Return (x, y) of the center of cell containing provided text 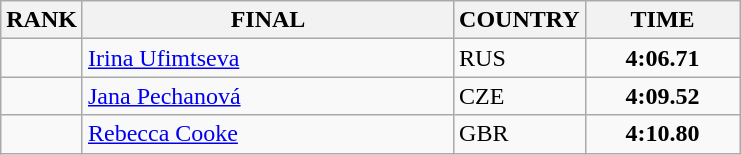
CZE (520, 96)
RANK (42, 20)
TIME (662, 20)
4:10.80 (662, 134)
4:09.52 (662, 96)
FINAL (268, 20)
RUS (520, 58)
Rebecca Cooke (268, 134)
4:06.71 (662, 58)
Irina Ufimtseva (268, 58)
GBR (520, 134)
Jana Pechanová (268, 96)
COUNTRY (520, 20)
